Find where the given text appears and provide that cell's center as (X, Y) coordinate. 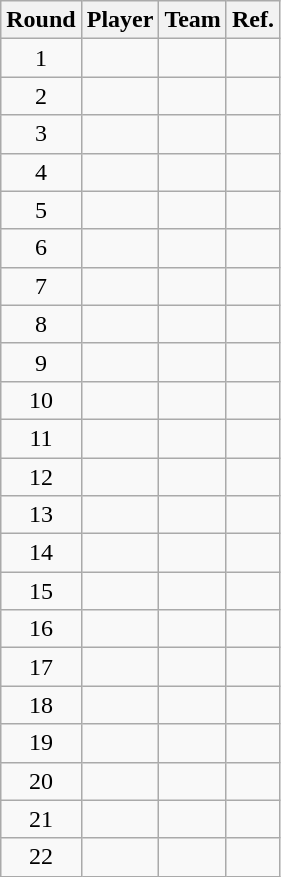
11 (41, 438)
Round (41, 20)
13 (41, 515)
6 (41, 248)
3 (41, 134)
17 (41, 667)
10 (41, 400)
2 (41, 96)
18 (41, 705)
12 (41, 477)
Team (193, 20)
14 (41, 553)
8 (41, 324)
20 (41, 781)
21 (41, 819)
Ref. (252, 20)
5 (41, 210)
22 (41, 857)
19 (41, 743)
1 (41, 58)
15 (41, 591)
4 (41, 172)
16 (41, 629)
9 (41, 362)
Player (120, 20)
7 (41, 286)
